Determine the [X, Y] coordinate at the center of the cell enclosing the given text.  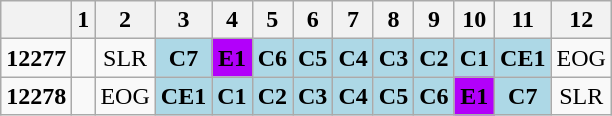
10 [474, 20]
2 [125, 20]
7 [353, 20]
9 [434, 20]
12278 [36, 96]
12277 [36, 58]
1 [84, 20]
8 [393, 20]
3 [183, 20]
6 [312, 20]
4 [232, 20]
5 [272, 20]
12 [581, 20]
11 [523, 20]
